Capture the cell that displays the provided text and extract its [x, y] central coordinate. 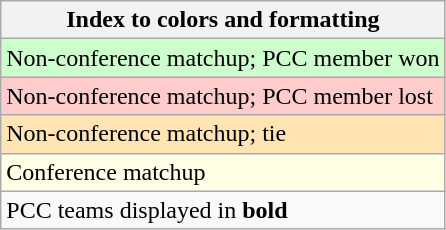
Index to colors and formatting [223, 20]
Non-conference matchup; tie [223, 134]
Non-conference matchup; PCC member lost [223, 96]
Non-conference matchup; PCC member won [223, 58]
PCC teams displayed in bold [223, 210]
Conference matchup [223, 172]
